For the text-containing cell, return its midpoint in [x, y] coordinate format. 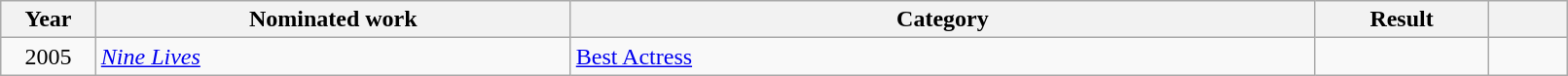
Best Actress [942, 57]
Category [942, 19]
Nominated work [333, 19]
Year [49, 19]
Result [1402, 19]
2005 [49, 57]
Nine Lives [333, 57]
